Extract the [x, y] coordinate from the center of the cell holding the provided text.  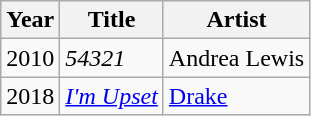
2010 [30, 58]
Drake [236, 96]
Title [112, 20]
Andrea Lewis [236, 58]
I'm Upset [112, 96]
2018 [30, 96]
54321 [112, 58]
Year [30, 20]
Artist [236, 20]
